For the text-containing cell, return its midpoint in [X, Y] coordinate format. 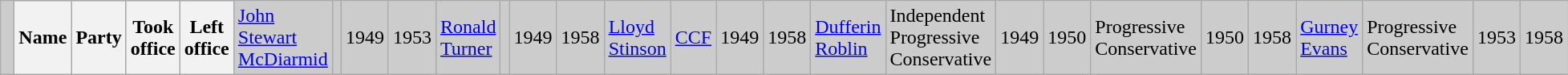
Independent Progressive Conservative [941, 38]
Took office [152, 38]
John Stewart McDiarmid [282, 38]
Dufferin Roblin [849, 38]
Ronald Turner [468, 38]
Name [43, 38]
Lloyd Stinson [637, 38]
Party [99, 38]
Gurney Evans [1330, 38]
Left office [207, 38]
CCF [693, 38]
